Locate the cell with the specified text and output its (X, Y) center coordinate. 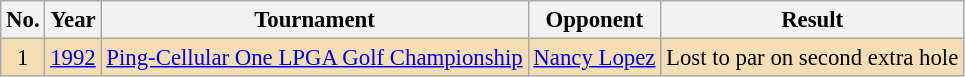
Opponent (594, 20)
Result (812, 20)
Nancy Lopez (594, 58)
Year (73, 20)
1 (23, 58)
Tournament (314, 20)
1992 (73, 58)
No. (23, 20)
Lost to par on second extra hole (812, 58)
Ping-Cellular One LPGA Golf Championship (314, 58)
